Return (X, Y) of the center of cell containing provided text 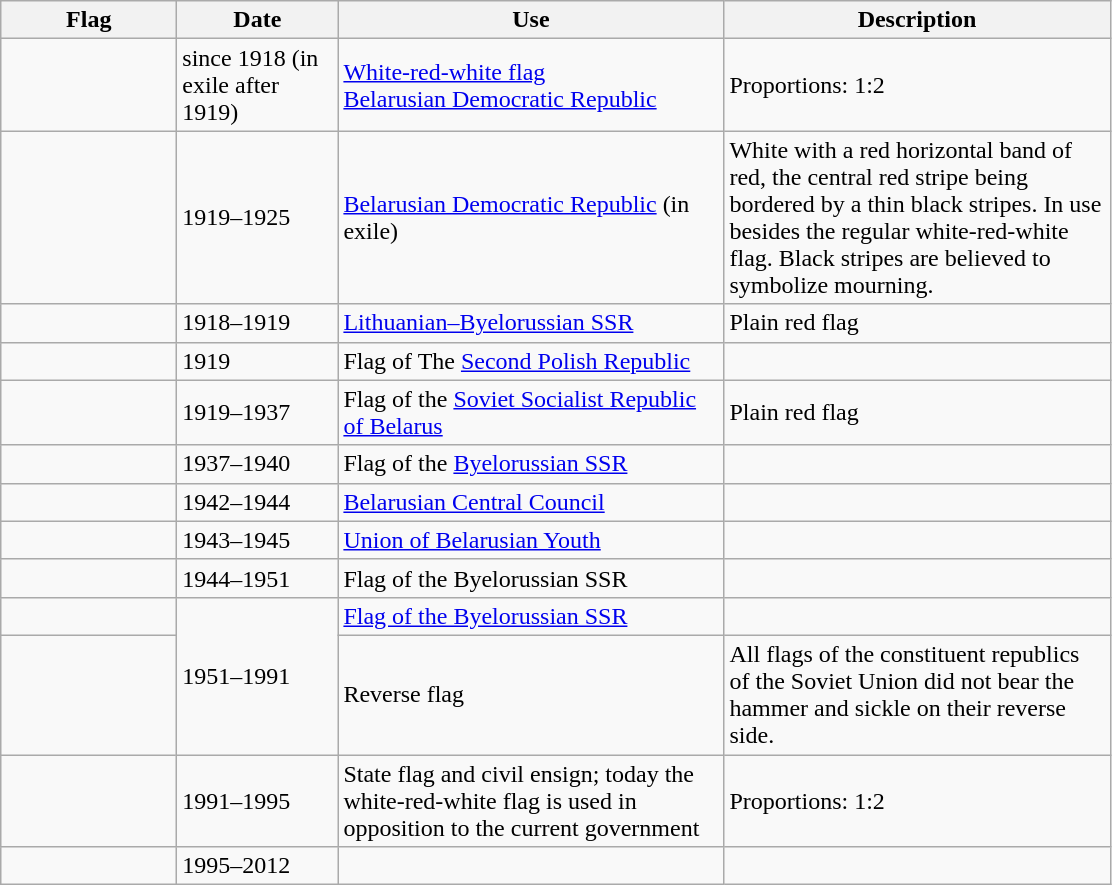
Lithuanian–Byelorussian SSR (531, 323)
White-red-white flag Belarusian Democratic Republic (531, 85)
Flag (89, 20)
1937–1940 (258, 464)
Use (531, 20)
Description (917, 20)
1942–1944 (258, 502)
Date (258, 20)
1919–1925 (258, 218)
Belarusian Democratic Republic (in exile) (531, 218)
1943–1945 (258, 540)
State flag and civil ensign; today the white-red-white flag is used in opposition to the current government (531, 800)
Reverse flag (531, 694)
1919–1937 (258, 412)
All flags of the constituent republics of the Soviet Union did not bear the hammer and sickle on their reverse side. (917, 694)
Flag of the Soviet Socialist Republic of Belarus (531, 412)
1918–1919 (258, 323)
since 1918 (in exile after 1919) (258, 85)
Belarusian Central Council (531, 502)
1919 (258, 361)
1944–1951 (258, 578)
Flag of The Second Polish Republic (531, 361)
1995–2012 (258, 866)
Union of Belarusian Youth (531, 540)
1991–1995 (258, 800)
1951–1991 (258, 676)
